Search for the cell housing the specified text and yield its [X, Y] center coordinate. 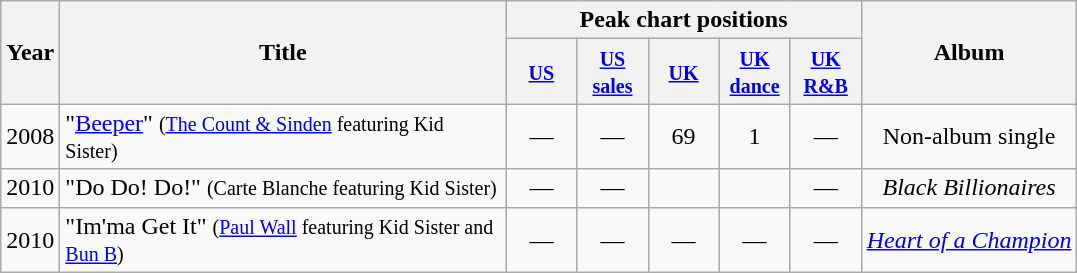
2008 [30, 136]
US sales [612, 72]
69 [684, 136]
Year [30, 52]
Album [969, 52]
Non-album single [969, 136]
"Beeper" (The Count & Sinden featuring Kid Sister) [283, 136]
US [542, 72]
"Im'ma Get It" (Paul Wall featuring Kid Sister and Bun B) [283, 240]
"Do Do! Do!" (Carte Blanche featuring Kid Sister) [283, 188]
1 [754, 136]
UK [684, 72]
Title [283, 52]
Heart of a Champion [969, 240]
UK dance [754, 72]
Peak chart positions [684, 20]
UKR&B [826, 72]
Black Billionaires [969, 188]
